Return the (X, Y) coordinate for the center point of the cell that contains the specified text.  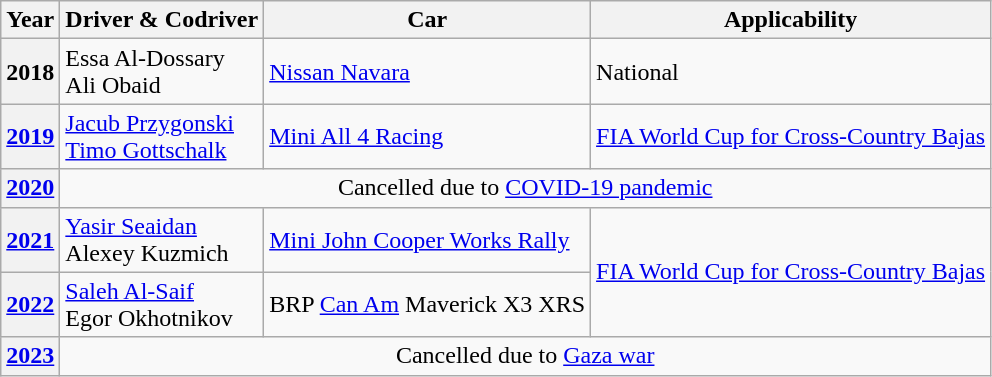
National (791, 72)
Cancelled due to COVID-19 pandemic (526, 188)
Saleh Al-Saif Egor Okhotnikov (162, 304)
Cancelled due to Gaza war (526, 356)
Applicability (791, 20)
2018 (30, 72)
2023 (30, 356)
Driver & Codriver (162, 20)
Car (428, 20)
Mini All 4 Racing (428, 136)
BRP Can Am Maverick X3 XRS (428, 304)
Essa Al-Dossary Ali Obaid (162, 72)
Year (30, 20)
Yasir Seaidan Alexey Kuzmich (162, 240)
Nissan Navara (428, 72)
Jacub Przygonski Timo Gottschalk (162, 136)
Mini John Cooper Works Rally (428, 240)
2022 (30, 304)
2020 (30, 188)
2021 (30, 240)
2019 (30, 136)
